Detect which cell encompasses the target text, then output its [X, Y] center coordinate. 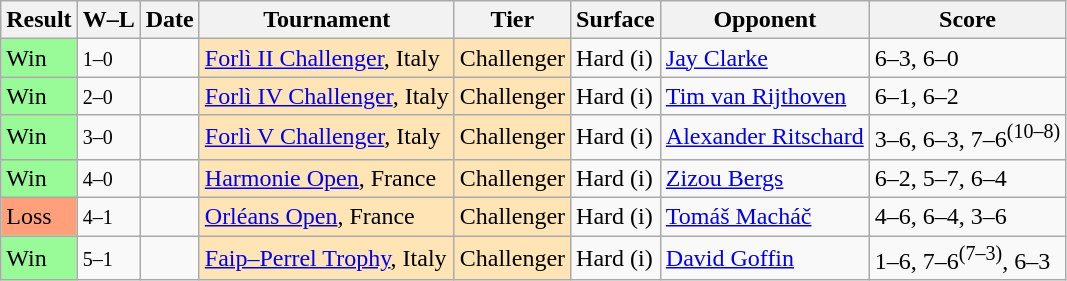
Tomáš Macháč [764, 217]
Zizou Bergs [764, 178]
David Goffin [764, 258]
6–2, 5–7, 6–4 [967, 178]
4–0 [108, 178]
Tim van Rijthoven [764, 96]
Surface [616, 20]
3–0 [108, 138]
Jay Clarke [764, 58]
Orléans Open, France [326, 217]
Forlì IV Challenger, Italy [326, 96]
Tournament [326, 20]
W–L [108, 20]
Forlì II Challenger, Italy [326, 58]
Loss [39, 217]
Alexander Ritschard [764, 138]
Score [967, 20]
Tier [512, 20]
4–1 [108, 217]
3–6, 6–3, 7–6(10–8) [967, 138]
6–3, 6–0 [967, 58]
Opponent [764, 20]
Forlì V Challenger, Italy [326, 138]
1–6, 7–6(7–3), 6–3 [967, 258]
Date [170, 20]
2–0 [108, 96]
6–1, 6–2 [967, 96]
Harmonie Open, France [326, 178]
Faip–Perrel Trophy, Italy [326, 258]
4–6, 6–4, 3–6 [967, 217]
Result [39, 20]
5–1 [108, 258]
1–0 [108, 58]
